Detect which cell encompasses the target text, then output its (x, y) center coordinate. 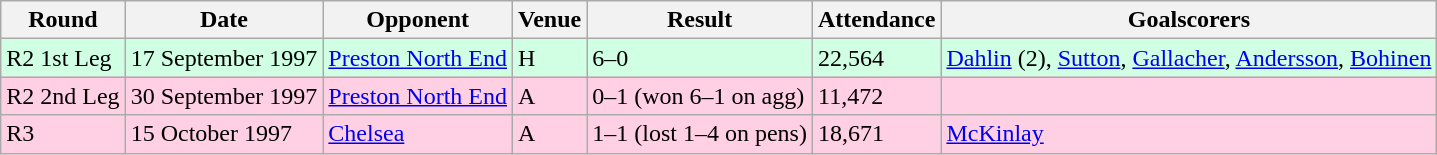
22,564 (876, 58)
30 September 1997 (224, 96)
R2 1st Leg (63, 58)
18,671 (876, 134)
Result (700, 20)
0–1 (won 6–1 on agg) (700, 96)
Round (63, 20)
1–1 (lost 1–4 on pens) (700, 134)
6–0 (700, 58)
Goalscorers (1189, 20)
McKinlay (1189, 134)
Opponent (418, 20)
R2 2nd Leg (63, 96)
Date (224, 20)
Dahlin (2), Sutton, Gallacher, Andersson, Bohinen (1189, 58)
R3 (63, 134)
Venue (550, 20)
Chelsea (418, 134)
17 September 1997 (224, 58)
11,472 (876, 96)
Attendance (876, 20)
H (550, 58)
15 October 1997 (224, 134)
